Search for the cell housing the specified text and yield its [X, Y] center coordinate. 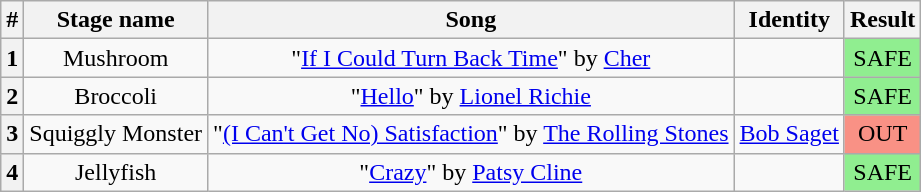
"If I Could Turn Back Time" by Cher [471, 58]
OUT [882, 134]
Song [471, 20]
3 [12, 134]
"Crazy" by Patsy Cline [471, 172]
Identity [789, 20]
Bob Saget [789, 134]
# [12, 20]
2 [12, 96]
4 [12, 172]
Stage name [116, 20]
1 [12, 58]
"Hello" by Lionel Richie [471, 96]
Result [882, 20]
Jellyfish [116, 172]
Broccoli [116, 96]
Squiggly Monster [116, 134]
"(I Can't Get No) Satisfaction" by The Rolling Stones [471, 134]
Mushroom [116, 58]
